Output the [X, Y] coordinate of the center of the cell containing the given text.  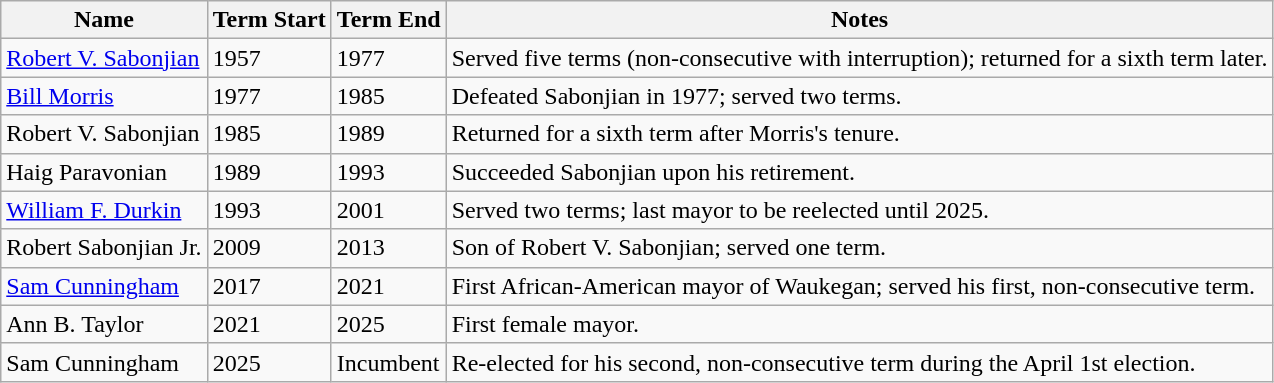
Son of Robert V. Sabonjian; served one term. [860, 248]
Term End [388, 20]
Incumbent [388, 362]
Defeated Sabonjian in 1977; served two terms. [860, 96]
2013 [388, 248]
Term Start [269, 20]
Succeeded Sabonjian upon his retirement. [860, 172]
First female mayor. [860, 324]
Robert Sabonjian Jr. [104, 248]
Haig Paravonian [104, 172]
Name [104, 20]
Returned for a sixth term after Morris's tenure. [860, 134]
Bill Morris [104, 96]
Served two terms; last mayor to be reelected until 2025. [860, 210]
2009 [269, 248]
2017 [269, 286]
1957 [269, 58]
Re-elected for his second, non-consecutive term during the April 1st election. [860, 362]
William F. Durkin [104, 210]
Served five terms (non-consecutive with interruption); returned for a sixth term later. [860, 58]
Ann B. Taylor [104, 324]
2001 [388, 210]
First African-American mayor of Waukegan; served his first, non-consecutive term. [860, 286]
Notes [860, 20]
